Determine the (x, y) coordinate at the center of the cell enclosing the given text.  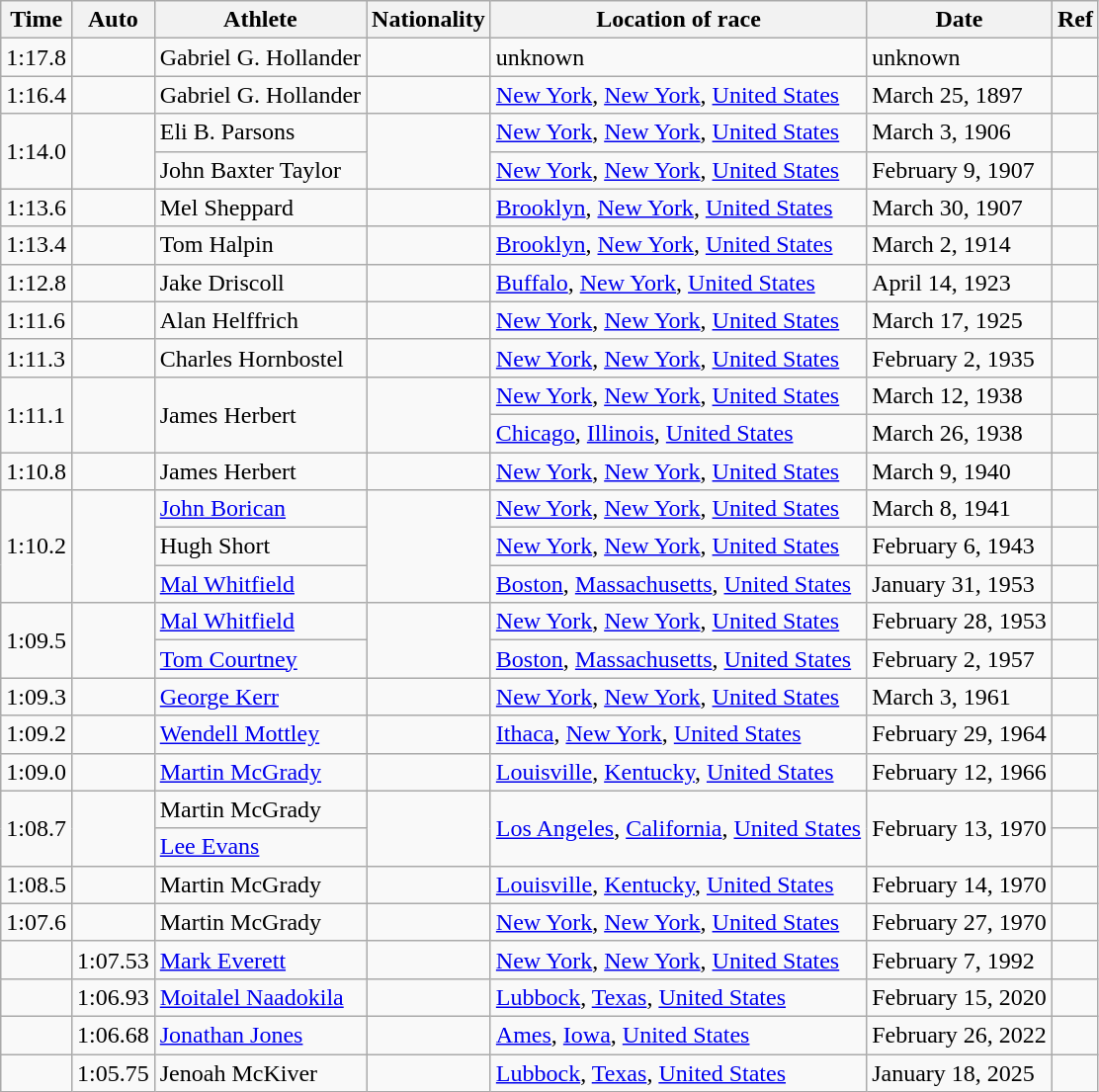
1:10.2 (37, 546)
February 6, 1943 (960, 546)
1:11.3 (37, 358)
Time (37, 20)
Buffalo, New York, United States (678, 283)
February 15, 2020 (960, 997)
1:08.5 (37, 884)
Jenoah McKiver (260, 1072)
March 25, 1897 (960, 95)
1:13.4 (37, 245)
Hugh Short (260, 546)
March 17, 1925 (960, 320)
John Borican (260, 509)
John Baxter Taylor (260, 170)
1:07.53 (113, 960)
March 8, 1941 (960, 509)
Date (960, 20)
March 3, 1906 (960, 132)
February 9, 1907 (960, 170)
March 2, 1914 (960, 245)
1:13.6 (37, 208)
Eli B. Parsons (260, 132)
February 13, 1970 (960, 828)
February 29, 1964 (960, 734)
1:08.7 (37, 828)
Mark Everett (260, 960)
Athlete (260, 20)
1:16.4 (37, 95)
1:05.75 (113, 1072)
April 14, 1923 (960, 283)
February 2, 1957 (960, 659)
1:06.68 (113, 1035)
Los Angeles, California, United States (678, 828)
Alan Helffrich (260, 320)
March 3, 1961 (960, 697)
Chicago, Illinois, United States (678, 433)
Location of race (678, 20)
February 26, 2022 (960, 1035)
Charles Hornbostel (260, 358)
1:12.8 (37, 283)
Mel Sheppard (260, 208)
1:11.1 (37, 414)
George Kerr (260, 697)
Moitalel Naadokila (260, 997)
1:10.8 (37, 471)
February 2, 1935 (960, 358)
1:11.6 (37, 320)
1:17.8 (37, 57)
1:09.5 (37, 640)
1:07.6 (37, 922)
Tom Halpin (260, 245)
March 9, 1940 (960, 471)
Nationality (429, 20)
Jonathan Jones (260, 1035)
1:09.0 (37, 772)
January 18, 2025 (960, 1072)
March 30, 1907 (960, 208)
February 7, 1992 (960, 960)
1:09.3 (37, 697)
January 31, 1953 (960, 584)
1:06.93 (113, 997)
March 12, 1938 (960, 395)
Wendell Mottley (260, 734)
1:14.0 (37, 151)
Jake Driscoll (260, 283)
Ames, Iowa, United States (678, 1035)
February 12, 1966 (960, 772)
1:09.2 (37, 734)
March 26, 1938 (960, 433)
February 28, 1953 (960, 622)
Lee Evans (260, 847)
February 14, 1970 (960, 884)
Auto (113, 20)
Ref (1075, 20)
Ithaca, New York, United States (678, 734)
February 27, 1970 (960, 922)
Tom Courtney (260, 659)
